For the text-containing cell, return its midpoint in [X, Y] coordinate format. 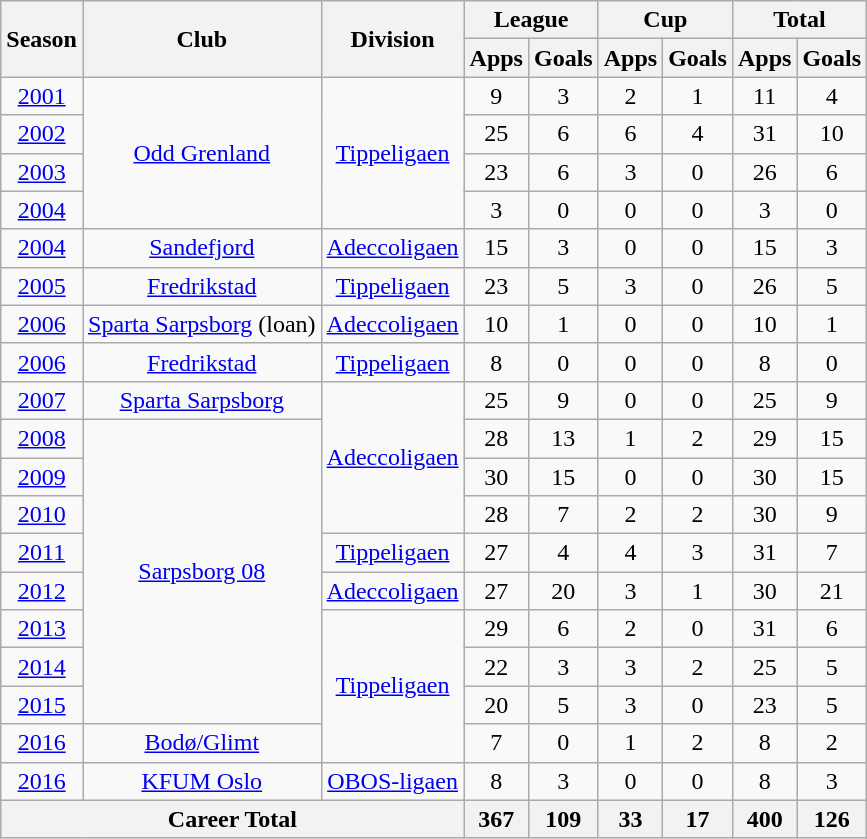
109 [563, 819]
2003 [42, 172]
2007 [42, 400]
2010 [42, 515]
2008 [42, 438]
21 [832, 591]
Sparta Sarpsborg [202, 400]
126 [832, 819]
KFUM Oslo [202, 781]
Division [392, 39]
17 [698, 819]
Season [42, 39]
2013 [42, 629]
Total [799, 20]
Odd Grenland [202, 153]
2012 [42, 591]
2002 [42, 134]
Sarpsborg 08 [202, 571]
11 [764, 96]
OBOS-ligaen [392, 781]
2009 [42, 477]
Sandefjord [202, 248]
2001 [42, 96]
Career Total [232, 819]
2011 [42, 553]
33 [630, 819]
367 [496, 819]
22 [496, 667]
Sparta Sarpsborg (loan) [202, 324]
13 [563, 438]
Cup [665, 20]
2015 [42, 705]
2005 [42, 286]
400 [764, 819]
2014 [42, 667]
Club [202, 39]
Bodø/Glimt [202, 743]
League [531, 20]
